Output the [x, y] coordinate of the center of the cell containing the given text.  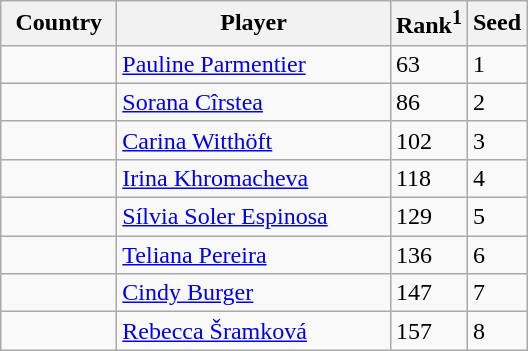
Player [254, 24]
1 [496, 64]
102 [428, 140]
6 [496, 255]
Rebecca Šramková [254, 331]
118 [428, 178]
7 [496, 293]
Rank1 [428, 24]
136 [428, 255]
Irina Khromacheva [254, 178]
86 [428, 102]
Cindy Burger [254, 293]
Country [59, 24]
129 [428, 217]
2 [496, 102]
147 [428, 293]
Sorana Cîrstea [254, 102]
3 [496, 140]
Sílvia Soler Espinosa [254, 217]
5 [496, 217]
63 [428, 64]
Pauline Parmentier [254, 64]
4 [496, 178]
Teliana Pereira [254, 255]
Carina Witthöft [254, 140]
8 [496, 331]
157 [428, 331]
Seed [496, 24]
